For the text-containing cell, return its midpoint in [X, Y] coordinate format. 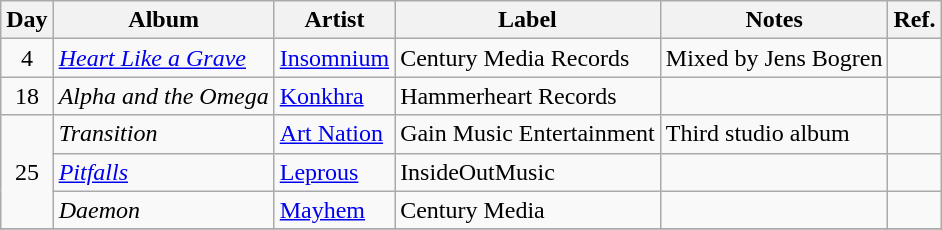
Leprous [334, 172]
4 [27, 58]
Third studio album [774, 134]
Century Media Records [528, 58]
Album [164, 20]
Heart Like a Grave [164, 58]
25 [27, 172]
Konkhra [334, 96]
Notes [774, 20]
Mayhem [334, 210]
Transition [164, 134]
18 [27, 96]
Century Media [528, 210]
Mixed by Jens Bogren [774, 58]
Art Nation [334, 134]
Ref. [914, 20]
Insomnium [334, 58]
Artist [334, 20]
Gain Music Entertainment [528, 134]
Daemon [164, 210]
Label [528, 20]
Alpha and the Omega [164, 96]
Hammerheart Records [528, 96]
Day [27, 20]
InsideOutMusic [528, 172]
Pitfalls [164, 172]
